From the cell containing the given text, extract its center point as (X, Y) coordinate. 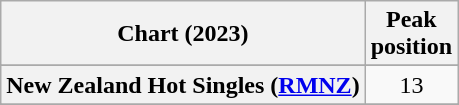
New Zealand Hot Singles (RMNZ) (183, 85)
13 (411, 85)
Chart (2023) (183, 34)
Peakposition (411, 34)
